Search for the cell housing the specified text and yield its (X, Y) center coordinate. 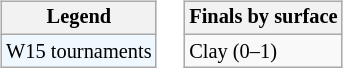
Legend (78, 18)
W15 tournaments (78, 51)
Finals by surface (263, 18)
Clay (0–1) (263, 51)
